Return the [X, Y] coordinate for the center point of the cell that contains the specified text.  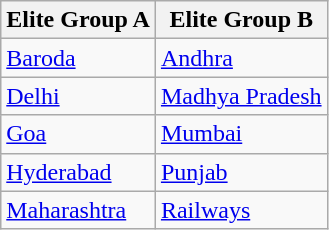
Punjab [241, 172]
Mumbai [241, 134]
Railways [241, 210]
Delhi [78, 96]
Elite Group B [241, 20]
Baroda [78, 58]
Andhra [241, 58]
Madhya Pradesh [241, 96]
Maharashtra [78, 210]
Elite Group A [78, 20]
Hyderabad [78, 172]
Goa [78, 134]
